Detect which cell encompasses the target text, then output its [X, Y] center coordinate. 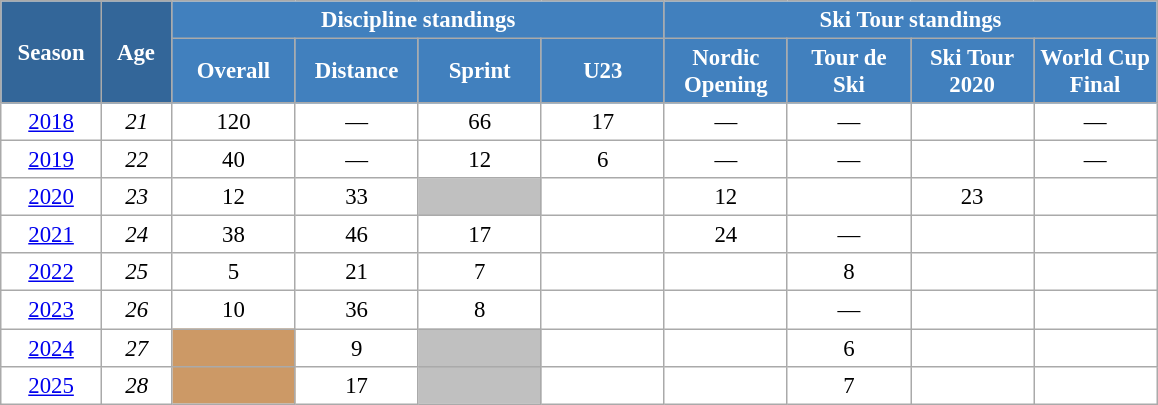
36 [356, 310]
26 [136, 310]
NordicOpening [726, 72]
Age [136, 52]
2022 [52, 273]
Ski Tour standings [910, 20]
25 [136, 273]
46 [356, 235]
Tour deSki [848, 72]
2025 [52, 385]
World CupFinal [1096, 72]
2020 [52, 197]
22 [136, 160]
38 [234, 235]
2021 [52, 235]
Distance [356, 72]
27 [136, 348]
Discipline standings [418, 20]
5 [234, 273]
9 [356, 348]
33 [356, 197]
2024 [52, 348]
U23 [602, 72]
120 [234, 122]
2019 [52, 160]
Season [52, 52]
2018 [52, 122]
Ski Tour2020 [972, 72]
Sprint [480, 72]
2023 [52, 310]
66 [480, 122]
Overall [234, 72]
28 [136, 385]
40 [234, 160]
10 [234, 310]
